Capture the cell that displays the provided text and extract its (X, Y) central coordinate. 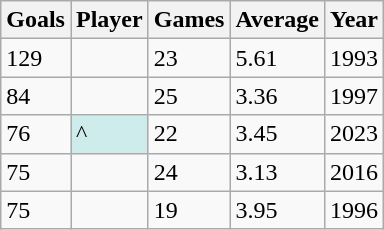
129 (36, 58)
76 (36, 134)
24 (189, 172)
1996 (354, 210)
23 (189, 58)
Goals (36, 20)
Player (109, 20)
3.36 (278, 96)
84 (36, 96)
Games (189, 20)
3.45 (278, 134)
1997 (354, 96)
22 (189, 134)
2023 (354, 134)
19 (189, 210)
1993 (354, 58)
Year (354, 20)
Average (278, 20)
2016 (354, 172)
5.61 (278, 58)
3.13 (278, 172)
^ (109, 134)
25 (189, 96)
3.95 (278, 210)
